Pinpoint the cell where the given text exists, returning its (x, y) midpoint coordinate. 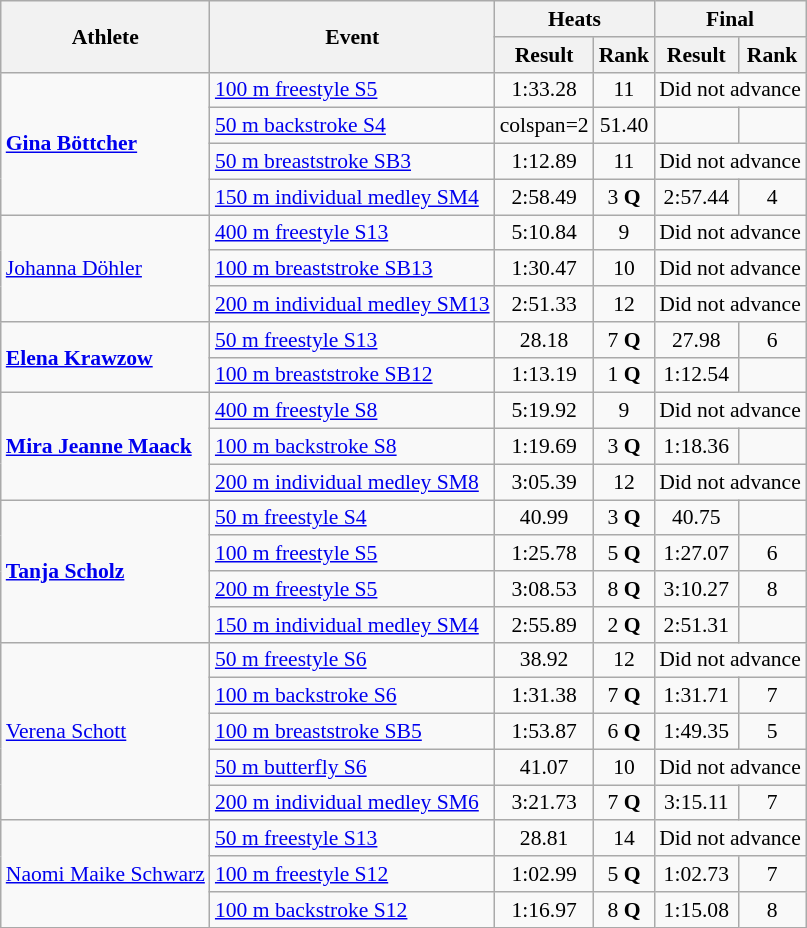
Gina Böttcher (106, 143)
28.18 (544, 340)
1:16.97 (544, 910)
38.92 (544, 660)
100 m backstroke S6 (352, 696)
Verena Schott (106, 731)
Elena Krawzow (106, 358)
1:02.99 (544, 874)
41.07 (544, 767)
Naomi Maike Schwarz (106, 874)
1:31.38 (544, 696)
28.81 (544, 839)
Final (730, 19)
3:08.53 (544, 589)
1:53.87 (544, 732)
1:12.89 (544, 162)
5:10.84 (544, 233)
100 m breaststroke SB12 (352, 375)
1:25.78 (544, 554)
100 m breaststroke SB13 (352, 269)
4 (772, 197)
1:12.54 (696, 375)
2:58.49 (544, 197)
3:05.39 (544, 482)
1:18.36 (696, 447)
200 m freestyle S5 (352, 589)
3:21.73 (544, 803)
1:15.08 (696, 910)
5 (772, 732)
100 m breaststroke SB5 (352, 732)
2:57.44 (696, 197)
Heats (575, 19)
27.98 (696, 340)
400 m freestyle S13 (352, 233)
5:19.92 (544, 411)
3:10.27 (696, 589)
200 m individual medley SM13 (352, 304)
Athlete (106, 36)
1:13.19 (544, 375)
3:15.11 (696, 803)
1:49.35 (696, 732)
50 m freestyle S4 (352, 518)
40.99 (544, 518)
50 m breaststroke SB3 (352, 162)
1:33.28 (544, 90)
1:30.47 (544, 269)
51.40 (624, 126)
Tanja Scholz (106, 571)
40.75 (696, 518)
2:55.89 (544, 625)
50 m freestyle S6 (352, 660)
1:19.69 (544, 447)
1:02.73 (696, 874)
Event (352, 36)
2:51.33 (544, 304)
200 m individual medley SM8 (352, 482)
2:51.31 (696, 625)
50 m backstroke S4 (352, 126)
6 Q (624, 732)
2 Q (624, 625)
14 (624, 839)
1:31.71 (696, 696)
200 m individual medley SM6 (352, 803)
400 m freestyle S8 (352, 411)
colspan=2 (544, 126)
100 m backstroke S8 (352, 447)
50 m butterfly S6 (352, 767)
Johanna Döhler (106, 268)
100 m backstroke S12 (352, 910)
1:27.07 (696, 554)
100 m freestyle S12 (352, 874)
Mira Jeanne Maack (106, 446)
1 Q (624, 375)
